For the text-containing cell, return its midpoint in [X, Y] coordinate format. 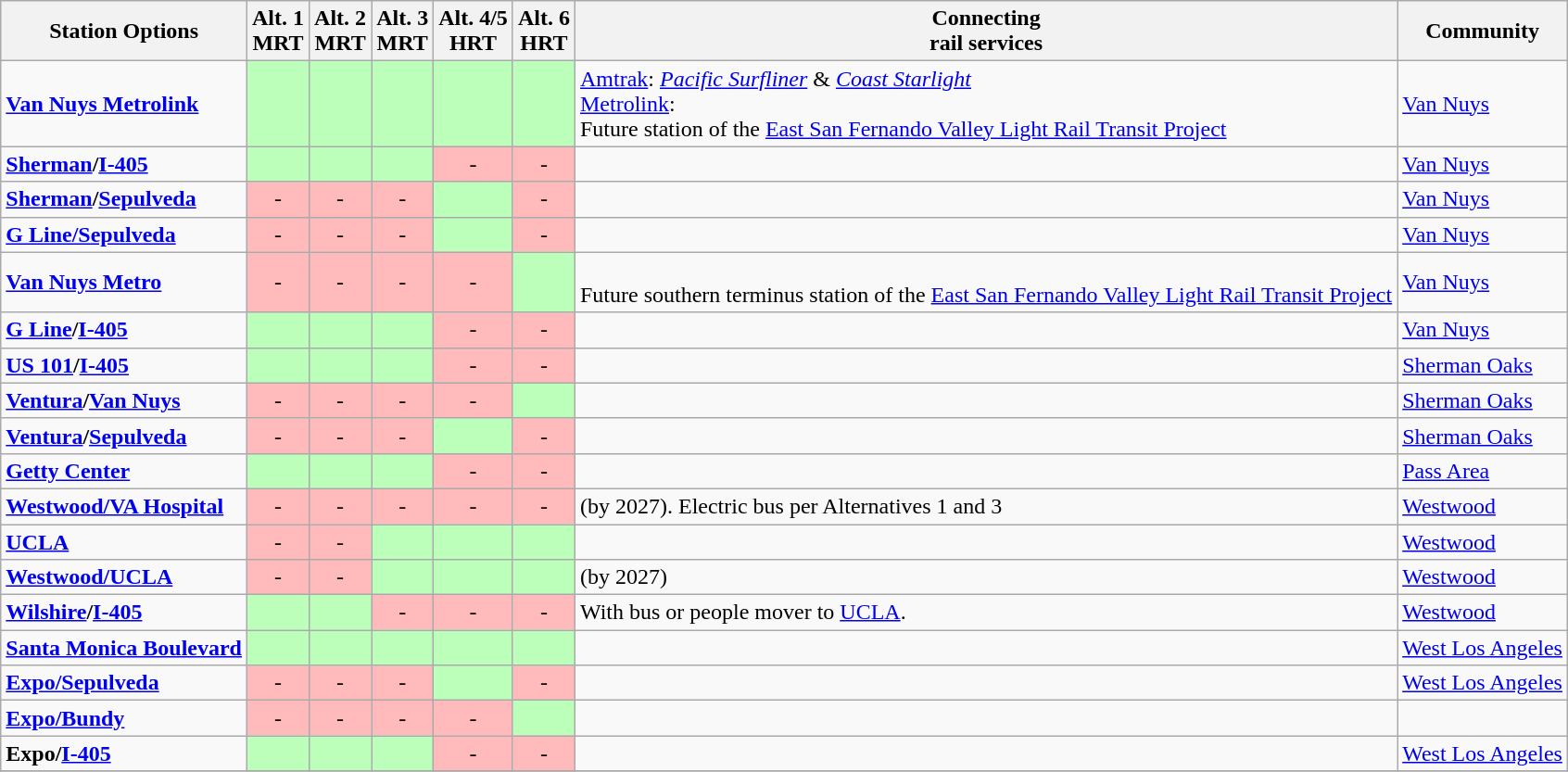
Ventura/Van Nuys [124, 400]
Future southern terminus station of the East San Fernando Valley Light Rail Transit Project [986, 282]
Expo/Bundy [124, 718]
Westwood/UCLA [124, 577]
Alt. 6HRT [543, 32]
Alt. 4/5HRT [474, 32]
Alt. 2MRT [341, 32]
Sherman/I-405 [124, 164]
Station Options [124, 32]
Ventura/Sepulveda [124, 436]
Getty Center [124, 471]
With bus or people mover to UCLA. [986, 613]
Pass Area [1483, 471]
G Line/I-405 [124, 330]
Westwood/VA Hospital [124, 506]
Expo/I-405 [124, 753]
Santa Monica Boulevard [124, 648]
Connectingrail services [986, 32]
Sherman/Sepulveda [124, 199]
Community [1483, 32]
G Line/Sepulveda [124, 234]
(by 2027) [986, 577]
Van Nuys Metro [124, 282]
UCLA [124, 542]
US 101/I-405 [124, 365]
Amtrak: Pacific Surfliner & Coast Starlight Metrolink: Future station of the East San Fernando Valley Light Rail Transit Project [986, 104]
Alt. 1MRT [278, 32]
Van Nuys Metrolink [124, 104]
(by 2027). Electric bus per Alternatives 1 and 3 [986, 506]
Wilshire/I-405 [124, 613]
Alt. 3MRT [402, 32]
Expo/Sepulveda [124, 683]
